Detect which cell encompasses the target text, then output its (X, Y) center coordinate. 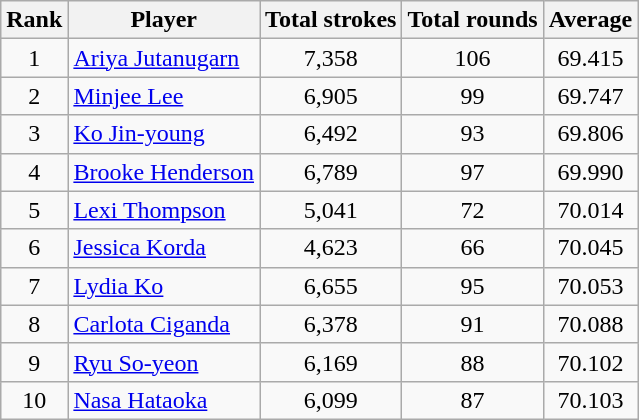
69.415 (590, 58)
3 (34, 134)
Player (164, 20)
93 (472, 134)
9 (34, 362)
6,789 (331, 172)
6,099 (331, 400)
70.102 (590, 362)
70.053 (590, 286)
6,378 (331, 324)
66 (472, 248)
72 (472, 210)
Rank (34, 20)
5,041 (331, 210)
106 (472, 58)
7 (34, 286)
Total strokes (331, 20)
87 (472, 400)
88 (472, 362)
91 (472, 324)
70.103 (590, 400)
Lydia Ko (164, 286)
4 (34, 172)
6,905 (331, 96)
6,169 (331, 362)
Jessica Korda (164, 248)
Brooke Henderson (164, 172)
Total rounds (472, 20)
Lexi Thompson (164, 210)
70.014 (590, 210)
Minjee Lee (164, 96)
Ariya Jutanugarn (164, 58)
8 (34, 324)
99 (472, 96)
95 (472, 286)
Carlota Ciganda (164, 324)
4,623 (331, 248)
70.088 (590, 324)
7,358 (331, 58)
69.747 (590, 96)
70.045 (590, 248)
10 (34, 400)
Average (590, 20)
1 (34, 58)
5 (34, 210)
Ko Jin-young (164, 134)
Ryu So-yeon (164, 362)
69.806 (590, 134)
6,492 (331, 134)
2 (34, 96)
6 (34, 248)
6,655 (331, 286)
Nasa Hataoka (164, 400)
69.990 (590, 172)
97 (472, 172)
